Find where the given text appears and provide that cell's center as (X, Y) coordinate. 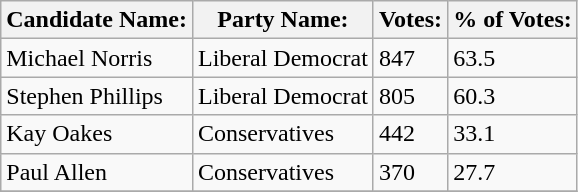
Candidate Name: (97, 20)
442 (410, 134)
847 (410, 58)
60.3 (513, 96)
33.1 (513, 134)
Michael Norris (97, 58)
63.5 (513, 58)
Stephen Phillips (97, 96)
Paul Allen (97, 172)
Votes: (410, 20)
% of Votes: (513, 20)
805 (410, 96)
Kay Oakes (97, 134)
27.7 (513, 172)
370 (410, 172)
Party Name: (282, 20)
